Capture the cell that displays the provided text and extract its (x, y) central coordinate. 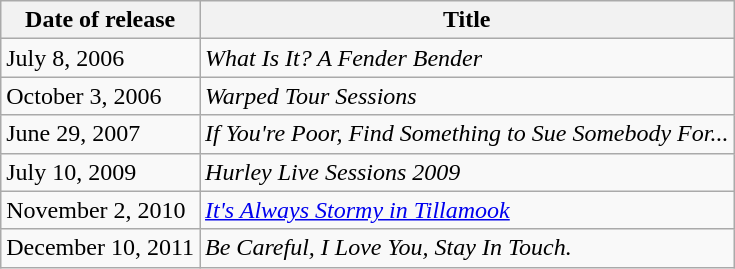
Date of release (100, 20)
July 10, 2009 (100, 172)
If You're Poor, Find Something to Sue Somebody For... (467, 134)
July 8, 2006 (100, 58)
Warped Tour Sessions (467, 96)
Hurley Live Sessions 2009 (467, 172)
June 29, 2007 (100, 134)
It's Always Stormy in Tillamook (467, 210)
November 2, 2010 (100, 210)
October 3, 2006 (100, 96)
Title (467, 20)
December 10, 2011 (100, 248)
Be Careful, I Love You, Stay In Touch. (467, 248)
What Is It? A Fender Bender (467, 58)
